Find where the given text appears and provide that cell's center as (X, Y) coordinate. 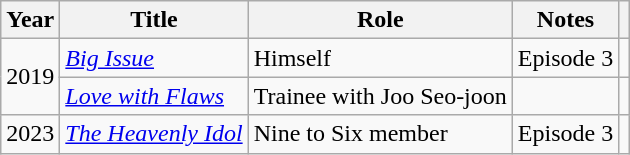
Big Issue (154, 58)
Notes (565, 20)
Year (30, 20)
Role (380, 20)
Love with Flaws (154, 96)
2019 (30, 77)
The Heavenly Idol (154, 134)
Nine to Six member (380, 134)
Himself (380, 58)
Title (154, 20)
2023 (30, 134)
Trainee with Joo Seo-joon (380, 96)
